For the text-containing cell, return its midpoint in [x, y] coordinate format. 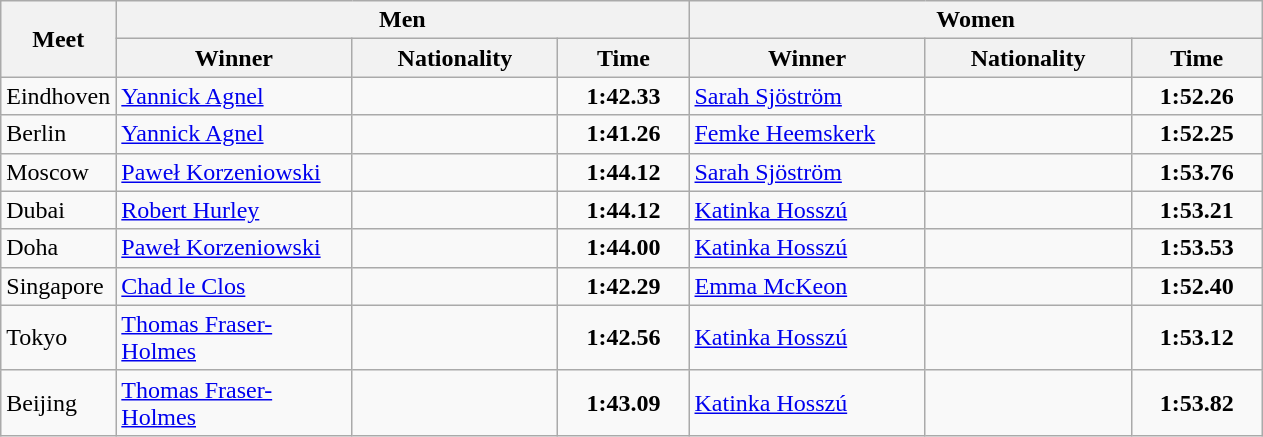
Robert Hurley [234, 210]
Femke Heemskerk [807, 134]
1:52.26 [1196, 96]
Women [976, 20]
Meet [58, 39]
Emma McKeon [807, 286]
Chad le Clos [234, 286]
Singapore [58, 286]
1:52.25 [1196, 134]
1:53.53 [1196, 248]
1:53.12 [1196, 338]
1:53.82 [1196, 402]
1:53.76 [1196, 172]
Berlin [58, 134]
1:44.00 [624, 248]
1:42.56 [624, 338]
1:53.21 [1196, 210]
1:42.33 [624, 96]
Doha [58, 248]
Beijing [58, 402]
Tokyo [58, 338]
Moscow [58, 172]
1:41.26 [624, 134]
Men [402, 20]
1:43.09 [624, 402]
1:52.40 [1196, 286]
1:42.29 [624, 286]
Dubai [58, 210]
Eindhoven [58, 96]
